From the cell containing the given text, extract its center point as (x, y) coordinate. 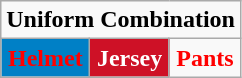
Pants (204, 58)
Jersey (130, 58)
Uniform Combination (121, 20)
Helmet (46, 58)
